Pinpoint the cell where the given text exists, returning its (X, Y) midpoint coordinate. 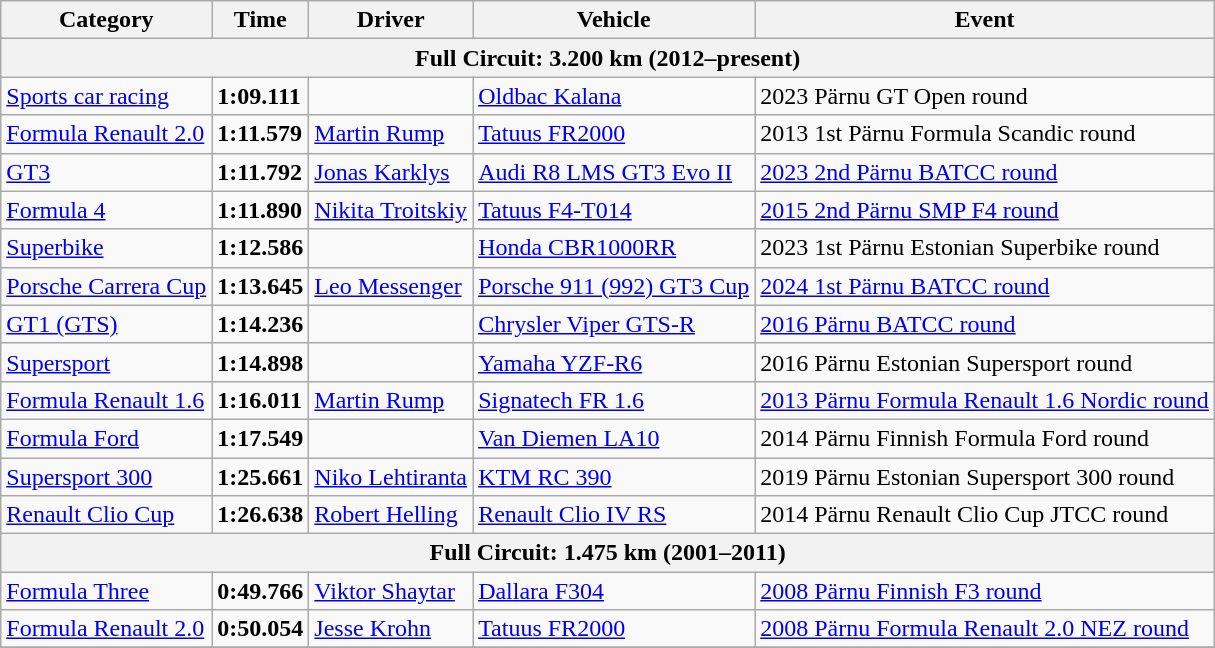
2014 Pärnu Renault Clio Cup JTCC round (985, 515)
1:26.638 (260, 515)
Event (985, 20)
Niko Lehtiranta (391, 477)
0:50.054 (260, 629)
0:49.766 (260, 591)
Nikita Troitskiy (391, 210)
1:12.586 (260, 248)
1:17.549 (260, 438)
Yamaha YZF-R6 (614, 362)
1:13.645 (260, 286)
Supersport (106, 362)
Porsche 911 (992) GT3 Cup (614, 286)
Jonas Karklys (391, 172)
2019 Pärnu Estonian Supersport 300 round (985, 477)
2023 Pärnu GT Open round (985, 96)
Category (106, 20)
Robert Helling (391, 515)
Signatech FR 1.6 (614, 400)
2023 1st Pärnu Estonian Superbike round (985, 248)
Driver (391, 20)
Porsche Carrera Cup (106, 286)
Formula Ford (106, 438)
2008 Pärnu Finnish F3 round (985, 591)
Jesse Krohn (391, 629)
Formula 4 (106, 210)
Formula Renault 1.6 (106, 400)
1:11.579 (260, 134)
Time (260, 20)
Dallara F304 (614, 591)
Superbike (106, 248)
2015 2nd Pärnu SMP F4 round (985, 210)
1:09.111 (260, 96)
2014 Pärnu Finnish Formula Ford round (985, 438)
Full Circuit: 3.200 km (2012–present) (608, 58)
1:11.890 (260, 210)
Full Circuit: 1.475 km (2001–2011) (608, 553)
Supersport 300 (106, 477)
2016 Pärnu BATCC round (985, 324)
Leo Messenger (391, 286)
KTM RC 390 (614, 477)
Chrysler Viper GTS-R (614, 324)
Renault Clio Cup (106, 515)
1:14.898 (260, 362)
Renault Clio IV RS (614, 515)
2023 2nd Pärnu BATCC round (985, 172)
Oldbac Kalana (614, 96)
GT3 (106, 172)
Audi R8 LMS GT3 Evo II (614, 172)
1:16.011 (260, 400)
2008 Pärnu Formula Renault 2.0 NEZ round (985, 629)
2013 1st Pärnu Formula Scandic round (985, 134)
1:11.792 (260, 172)
Sports car racing (106, 96)
Vehicle (614, 20)
Honda CBR1000RR (614, 248)
2024 1st Pärnu BATCC round (985, 286)
Tatuus F4-T014 (614, 210)
Van Diemen LA10 (614, 438)
Formula Three (106, 591)
GT1 (GTS) (106, 324)
2013 Pärnu Formula Renault 1.6 Nordic round (985, 400)
2016 Pärnu Estonian Supersport round (985, 362)
1:14.236 (260, 324)
Viktor Shaytar (391, 591)
1:25.661 (260, 477)
